Return the [X, Y] coordinate for the center point of the cell that contains the specified text.  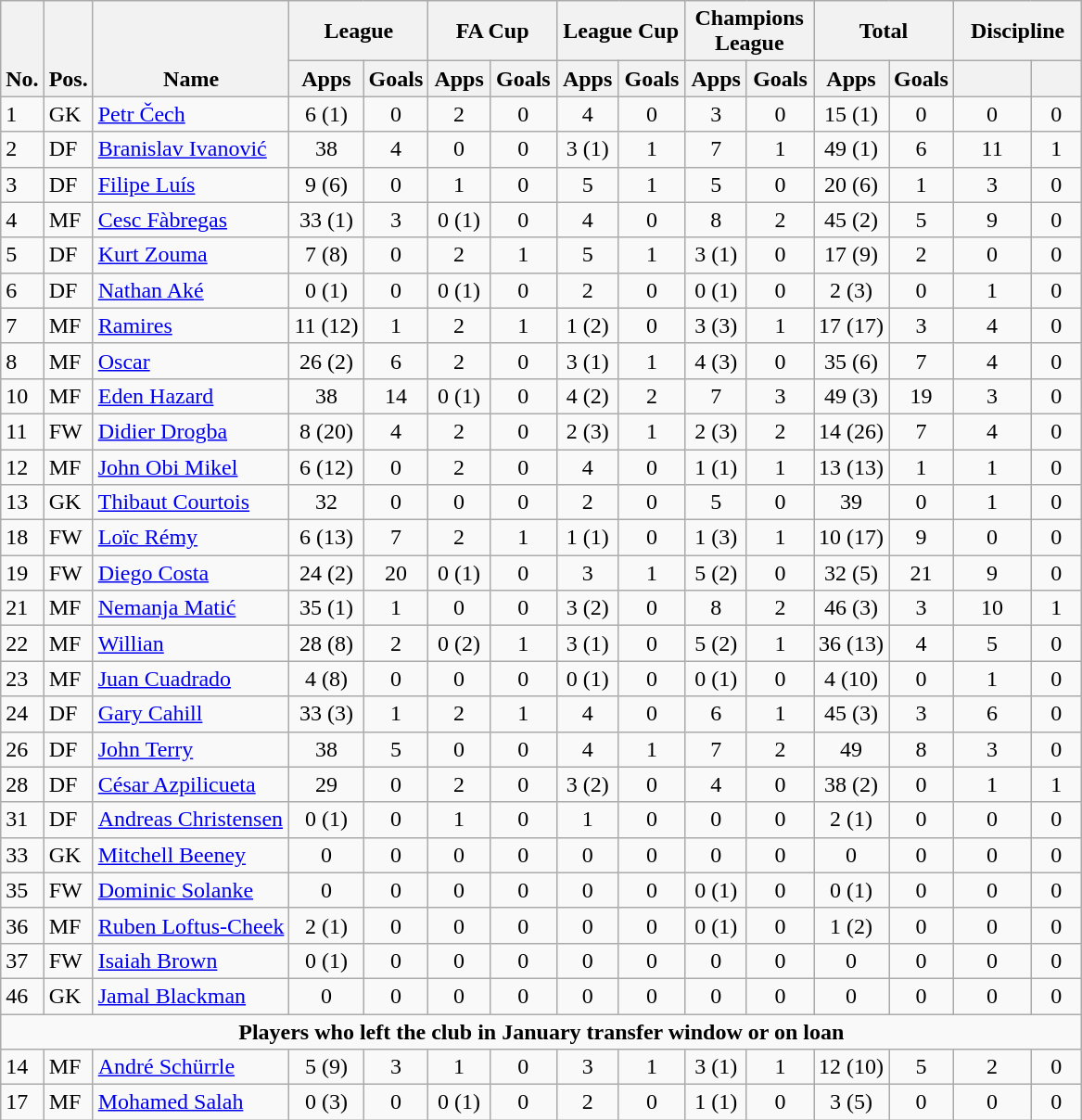
Dominic Solanke [191, 890]
Eden Hazard [191, 396]
32 (5) [851, 573]
29 [326, 784]
36 [22, 925]
Ramires [191, 325]
33 (3) [326, 714]
Loïc Rémy [191, 538]
Nathan Aké [191, 290]
6 (1) [326, 114]
Total [885, 32]
20 [396, 573]
28 (8) [326, 643]
8 (20) [326, 431]
6 (12) [326, 466]
3 (3) [716, 325]
12 [22, 466]
4 (10) [851, 679]
4 (3) [716, 361]
28 [22, 784]
35 (6) [851, 361]
31 [22, 820]
17 (17) [851, 325]
49 (1) [851, 149]
7 (8) [326, 255]
Mohamed Salah [191, 1102]
4 (2) [588, 396]
35 (1) [326, 608]
15 (1) [851, 114]
Oscar [191, 361]
Juan Cuadrado [191, 679]
10 (17) [851, 538]
26 (2) [326, 361]
Champions League [749, 32]
32 [326, 503]
Isaiah Brown [191, 961]
6 (13) [326, 538]
14 (26) [851, 431]
Name [191, 48]
Willian [191, 643]
John Terry [191, 749]
18 [22, 538]
Mitchell Beeney [191, 855]
49 (3) [851, 396]
39 [851, 503]
33 [22, 855]
24 (2) [326, 573]
Gary Cahill [191, 714]
36 (13) [851, 643]
Jamal Blackman [191, 996]
23 [22, 679]
13 (13) [851, 466]
49 [851, 749]
Nemanja Matić [191, 608]
46 (3) [851, 608]
9 (6) [326, 185]
22 [22, 643]
33 (1) [326, 220]
Filipe Luís [191, 185]
League Cup [621, 32]
26 [22, 749]
46 [22, 996]
Players who left the club in January transfer window or on loan [541, 1032]
5 (9) [326, 1067]
12 (10) [851, 1067]
Pos. [69, 48]
4 (8) [326, 679]
24 [22, 714]
Didier Drogba [191, 431]
11 (12) [326, 325]
0 (3) [326, 1102]
Branislav Ivanović [191, 149]
Petr Čech [191, 114]
45 (2) [851, 220]
20 (6) [851, 185]
League [359, 32]
37 [22, 961]
Thibaut Courtois [191, 503]
45 (3) [851, 714]
Andreas Christensen [191, 820]
Discipline [1018, 32]
André Schürrle [191, 1067]
1 (3) [716, 538]
Ruben Loftus-Cheek [191, 925]
Kurt Zouma [191, 255]
César Azpilicueta [191, 784]
17 [22, 1102]
Diego Costa [191, 573]
17 (9) [851, 255]
John Obi Mikel [191, 466]
0 (2) [460, 643]
13 [22, 503]
FA Cup [493, 32]
Cesc Fàbregas [191, 220]
No. [22, 48]
3 (5) [851, 1102]
38 (2) [851, 784]
35 [22, 890]
